Find where the given text appears and provide that cell's center as (X, Y) coordinate. 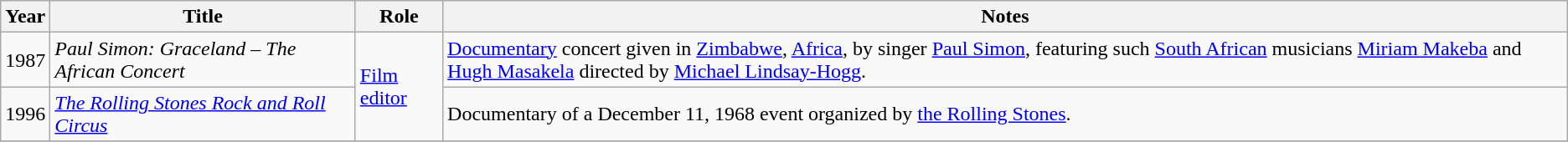
Documentary of a December 11, 1968 event organized by the Rolling Stones. (1005, 114)
Year (25, 17)
Paul Simon: Graceland – The African Concert (203, 60)
Title (203, 17)
The Rolling Stones Rock and Roll Circus (203, 114)
Notes (1005, 17)
Film editor (399, 87)
1996 (25, 114)
Role (399, 17)
1987 (25, 60)
